Scan for the cell matching the given text and deliver its [x, y] coordinate at center. 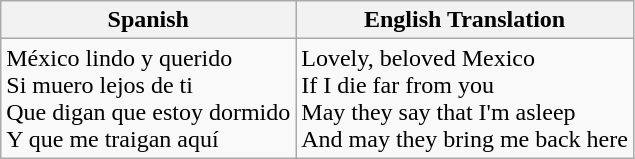
Lovely, beloved Mexico If I die far from you May they say that I'm asleep And may they bring me back here [465, 98]
English Translation [465, 20]
México lindo y querido Si muero lejos de ti Que digan que estoy dormido Y que me traigan aquí [148, 98]
Spanish [148, 20]
